Output the [X, Y] coordinate of the center of the cell containing the given text.  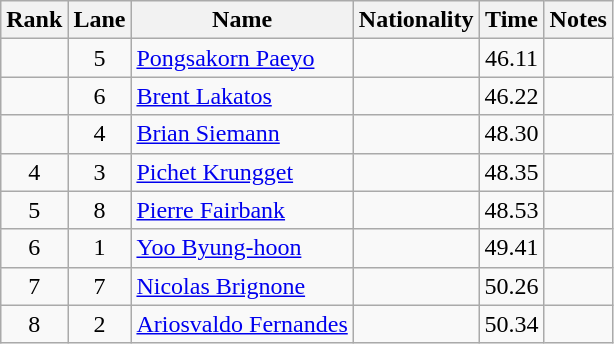
50.34 [512, 324]
Notes [578, 20]
Nicolas Brignone [242, 286]
Name [242, 20]
Time [512, 20]
Ariosvaldo Fernandes [242, 324]
1 [100, 248]
Pichet Krungget [242, 172]
48.30 [512, 134]
48.53 [512, 210]
Lane [100, 20]
49.41 [512, 248]
Pierre Fairbank [242, 210]
Rank [34, 20]
46.11 [512, 58]
48.35 [512, 172]
2 [100, 324]
46.22 [512, 96]
Nationality [416, 20]
Brian Siemann [242, 134]
Brent Lakatos [242, 96]
3 [100, 172]
Pongsakorn Paeyo [242, 58]
Yoo Byung-hoon [242, 248]
50.26 [512, 286]
